Identify which cell holds the provided text, then report its (x, y) central coordinate. 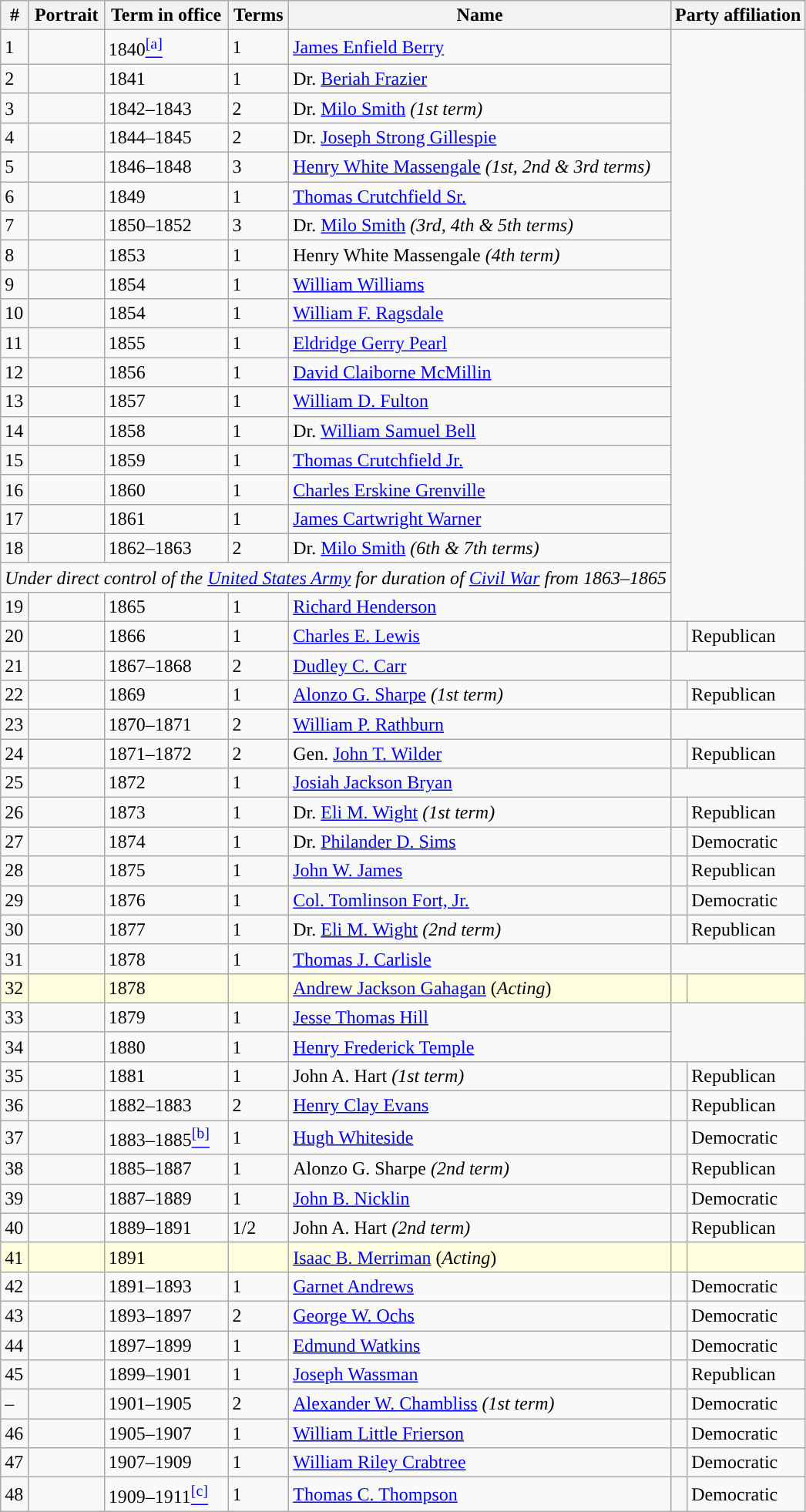
Dr. William Samuel Bell (480, 431)
John B. Nicklin (480, 1198)
Thomas Crutchfield Jr. (480, 460)
34 (15, 1047)
Isaac B. Merriman (Acting) (480, 1257)
Dr. Milo Smith (3rd, 4th & 5th terms) (480, 226)
22 (15, 695)
Alexander W. Chambliss (1st term) (480, 1404)
28 (15, 871)
14 (15, 431)
1887–1889 (166, 1198)
7 (15, 226)
1901–1905 (166, 1404)
George W. Ochs (480, 1315)
Josiah Jackson Bryan (480, 783)
1853 (166, 255)
# (15, 15)
1877 (166, 929)
48 (15, 1495)
40 (15, 1228)
– (15, 1404)
1897–1899 (166, 1346)
1850–1852 (166, 226)
1865 (166, 606)
1875 (166, 871)
1860 (166, 489)
1858 (166, 431)
41 (15, 1257)
Garnet Andrews (480, 1286)
Dr. Philander D. Sims (480, 842)
37 (15, 1137)
Alonzo G. Sharpe (2nd term) (480, 1169)
18 (15, 548)
Jesse Thomas Hill (480, 1017)
39 (15, 1198)
Richard Henderson (480, 606)
1846–1848 (166, 167)
Dr. Eli M. Wight (1st term) (480, 812)
38 (15, 1169)
1885–1887 (166, 1169)
James Cartwright Warner (480, 519)
Dr. Milo Smith (6th & 7th terms) (480, 548)
1891 (166, 1257)
Andrew Jackson Gahagan (Acting) (480, 988)
1907–1909 (166, 1463)
1866 (166, 637)
Charles E. Lewis (480, 637)
1870–1871 (166, 724)
Under direct control of the United States Army for duration of Civil War from 1863–1865 (336, 577)
Henry White Massengale (1st, 2nd & 3rd terms) (480, 167)
Henry Clay Evans (480, 1106)
1842–1843 (166, 108)
Alonzo G. Sharpe (1st term) (480, 695)
1883–1885[b] (166, 1137)
36 (15, 1106)
11 (15, 343)
Edmund Watkins (480, 1346)
Joseph Wassman (480, 1375)
1874 (166, 842)
1876 (166, 900)
Henry Frederick Temple (480, 1047)
Name (480, 15)
6 (15, 197)
4 (15, 137)
Party affiliation (737, 15)
Col. Tomlinson Fort, Jr. (480, 900)
42 (15, 1286)
12 (15, 372)
Portrait (66, 15)
24 (15, 754)
William P. Rathburn (480, 724)
Henry White Massengale (4th term) (480, 255)
1872 (166, 783)
James Enfield Berry (480, 48)
1869 (166, 695)
Dr. Beriah Frazier (480, 79)
1/2 (259, 1228)
15 (15, 460)
47 (15, 1463)
Gen. John T. Wilder (480, 754)
1880 (166, 1047)
1862–1863 (166, 548)
Eldridge Gerry Pearl (480, 343)
Thomas Crutchfield Sr. (480, 197)
1905–1907 (166, 1433)
William D. Fulton (480, 402)
5 (15, 167)
13 (15, 402)
Term in office (166, 15)
32 (15, 988)
10 (15, 314)
Dr. Joseph Strong Gillespie (480, 137)
Charles Erskine Grenville (480, 489)
1873 (166, 812)
26 (15, 812)
29 (15, 900)
30 (15, 929)
1856 (166, 372)
44 (15, 1346)
1909–1911[c] (166, 1495)
1857 (166, 402)
Dr. Eli M. Wight (2nd term) (480, 929)
1899–1901 (166, 1375)
1855 (166, 343)
1867–1868 (166, 666)
1879 (166, 1017)
1893–1897 (166, 1315)
16 (15, 489)
David Claiborne McMillin (480, 372)
35 (15, 1076)
1881 (166, 1076)
1849 (166, 197)
1844–1845 (166, 137)
1861 (166, 519)
19 (15, 606)
46 (15, 1433)
Terms (259, 15)
Dudley C. Carr (480, 666)
43 (15, 1315)
33 (15, 1017)
1840[a] (166, 48)
23 (15, 724)
25 (15, 783)
William Little Frierson (480, 1433)
1859 (166, 460)
20 (15, 637)
Hugh Whiteside (480, 1137)
31 (15, 959)
45 (15, 1375)
9 (15, 284)
17 (15, 519)
John W. James (480, 871)
Thomas J. Carlisle (480, 959)
8 (15, 255)
1891–1893 (166, 1286)
John A. Hart (1st term) (480, 1076)
27 (15, 842)
Dr. Milo Smith (1st term) (480, 108)
1882–1883 (166, 1106)
Thomas C. Thompson (480, 1495)
William Williams (480, 284)
1871–1872 (166, 754)
1841 (166, 79)
21 (15, 666)
William F. Ragsdale (480, 314)
1889–1891 (166, 1228)
John A. Hart (2nd term) (480, 1228)
William Riley Crabtree (480, 1463)
